From the cell containing the given text, extract its center point as [x, y] coordinate. 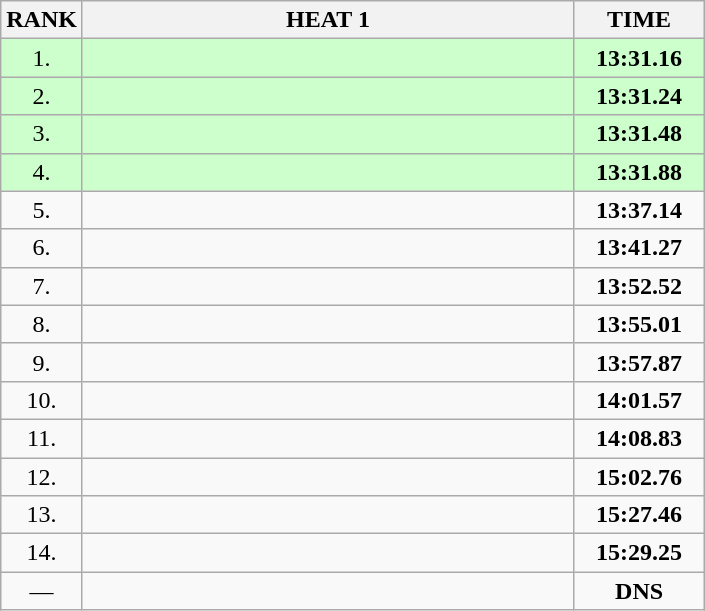
7. [42, 286]
2. [42, 96]
5. [42, 210]
13:57.87 [640, 362]
13. [42, 515]
14. [42, 553]
8. [42, 324]
14:01.57 [640, 400]
TIME [640, 20]
15:29.25 [640, 553]
DNS [640, 591]
10. [42, 400]
HEAT 1 [328, 20]
3. [42, 134]
6. [42, 248]
RANK [42, 20]
13:31.24 [640, 96]
14:08.83 [640, 438]
4. [42, 172]
13:55.01 [640, 324]
13:41.27 [640, 248]
15:27.46 [640, 515]
13:31.48 [640, 134]
12. [42, 477]
11. [42, 438]
— [42, 591]
13:37.14 [640, 210]
9. [42, 362]
1. [42, 58]
15:02.76 [640, 477]
13:31.16 [640, 58]
13:52.52 [640, 286]
13:31.88 [640, 172]
